Search for the cell housing the specified text and yield its (x, y) center coordinate. 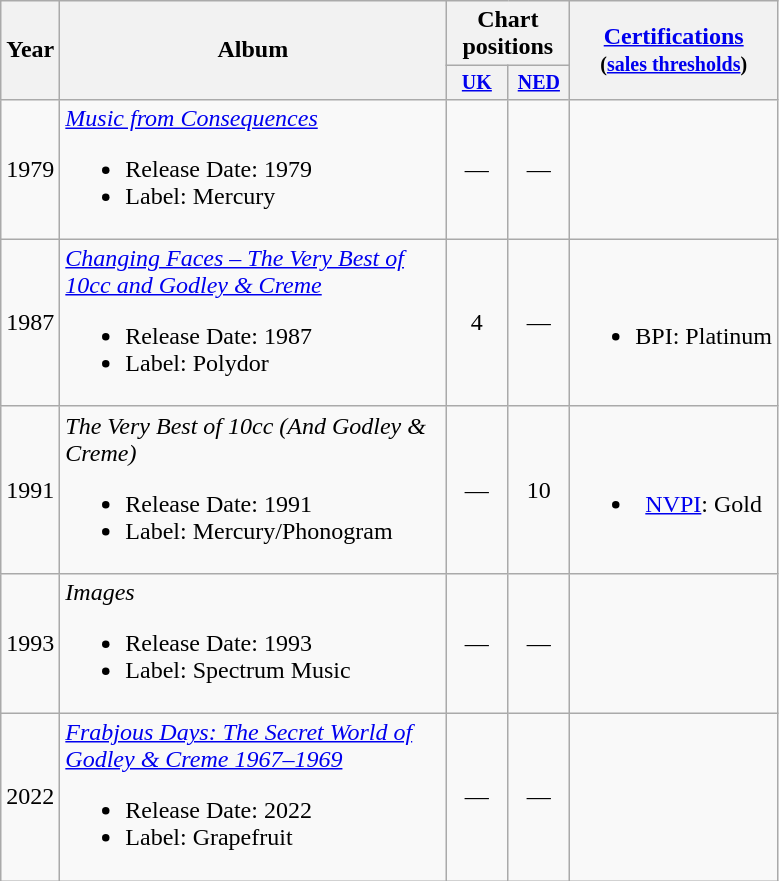
10 (539, 490)
1993 (30, 643)
BPI: Platinum (674, 322)
NVPI: Gold (674, 490)
2022 (30, 798)
Chart positions (508, 34)
Album (253, 50)
Certifications(sales thresholds) (674, 50)
The Very Best of 10cc (And Godley & Creme)Release Date: 1991Label: Mercury/Phonogram (253, 490)
Changing Faces – The Very Best of 10cc and Godley & CremeRelease Date: 1987Label: Polydor (253, 322)
Year (30, 50)
Frabjous Days: The Secret World of Godley & Creme 1967–1969Release Date: 2022Label: Grapefruit (253, 798)
UK (477, 82)
ImagesRelease Date: 1993Label: Spectrum Music (253, 643)
4 (477, 322)
NED (539, 82)
1987 (30, 322)
1979 (30, 169)
1991 (30, 490)
Music from ConsequencesRelease Date: 1979Label: Mercury (253, 169)
